Pinpoint the cell where the given text exists, returning its [x, y] midpoint coordinate. 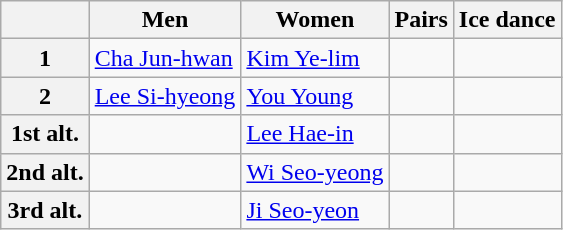
Women [315, 20]
Cha Jun-hwan [165, 58]
1 [45, 58]
Lee Hae-in [315, 134]
Ji Seo-yeon [315, 210]
1st alt. [45, 134]
Wi Seo-yeong [315, 172]
You Young [315, 96]
Pairs [421, 20]
Men [165, 20]
2 [45, 96]
3rd alt. [45, 210]
2nd alt. [45, 172]
Ice dance [507, 20]
Kim Ye-lim [315, 58]
Lee Si-hyeong [165, 96]
